Detect which cell encompasses the target text, then output its [X, Y] center coordinate. 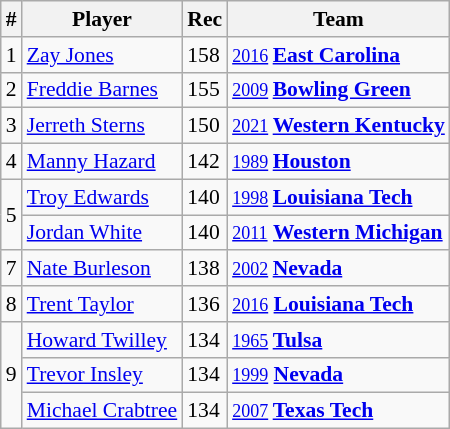
138 [204, 269]
150 [204, 126]
5 [12, 214]
Troy Edwards [102, 197]
2002 Nevada [338, 269]
Manny Hazard [102, 162]
2016 Louisiana Tech [338, 304]
7 [12, 269]
Jerreth Sterns [102, 126]
3 [12, 126]
1965 Tulsa [338, 340]
Howard Twilley [102, 340]
4 [12, 162]
2 [12, 90]
158 [204, 55]
2011 Western Michigan [338, 233]
Team [338, 19]
2009 Bowling Green [338, 90]
9 [12, 376]
2021 Western Kentucky [338, 126]
Freddie Barnes [102, 90]
Jordan White [102, 233]
Nate Burleson [102, 269]
142 [204, 162]
Player [102, 19]
1998 Louisiana Tech [338, 197]
1 [12, 55]
Michael Crabtree [102, 411]
1989 Houston [338, 162]
2007 Texas Tech [338, 411]
Rec [204, 19]
8 [12, 304]
155 [204, 90]
Trevor Insley [102, 375]
Zay Jones [102, 55]
Trent Taylor [102, 304]
136 [204, 304]
2016 East Carolina [338, 55]
# [12, 19]
1999 Nevada [338, 375]
